Return the (X, Y) coordinate for the center point of the cell that contains the specified text.  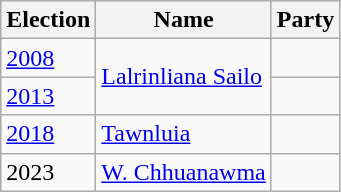
2008 (48, 58)
2018 (48, 134)
Lalrinliana Sailo (184, 77)
Party (305, 20)
2023 (48, 172)
Election (48, 20)
2013 (48, 96)
Name (184, 20)
Tawnluia (184, 134)
W. Chhuanawma (184, 172)
